Provide the [x, y] coordinate of the cell's center where the given text is located.  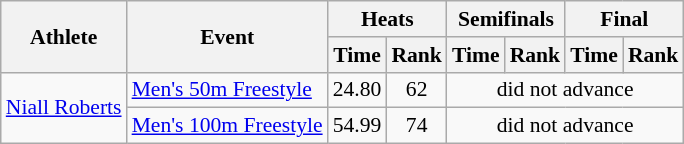
Heats [388, 19]
Final [624, 19]
Athlete [64, 36]
62 [416, 90]
Semifinals [506, 19]
Men's 100m Freestyle [228, 126]
24.80 [358, 90]
54.99 [358, 126]
Niall Roberts [64, 108]
Event [228, 36]
74 [416, 126]
Men's 50m Freestyle [228, 90]
